Determine the (X, Y) coordinate at the center of the cell enclosing the given text.  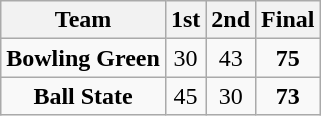
2nd (231, 20)
Bowling Green (84, 58)
Team (84, 20)
45 (185, 96)
Final (288, 20)
73 (288, 96)
75 (288, 58)
1st (185, 20)
43 (231, 58)
Ball State (84, 96)
